Find where the given text appears and provide that cell's center as (X, Y) coordinate. 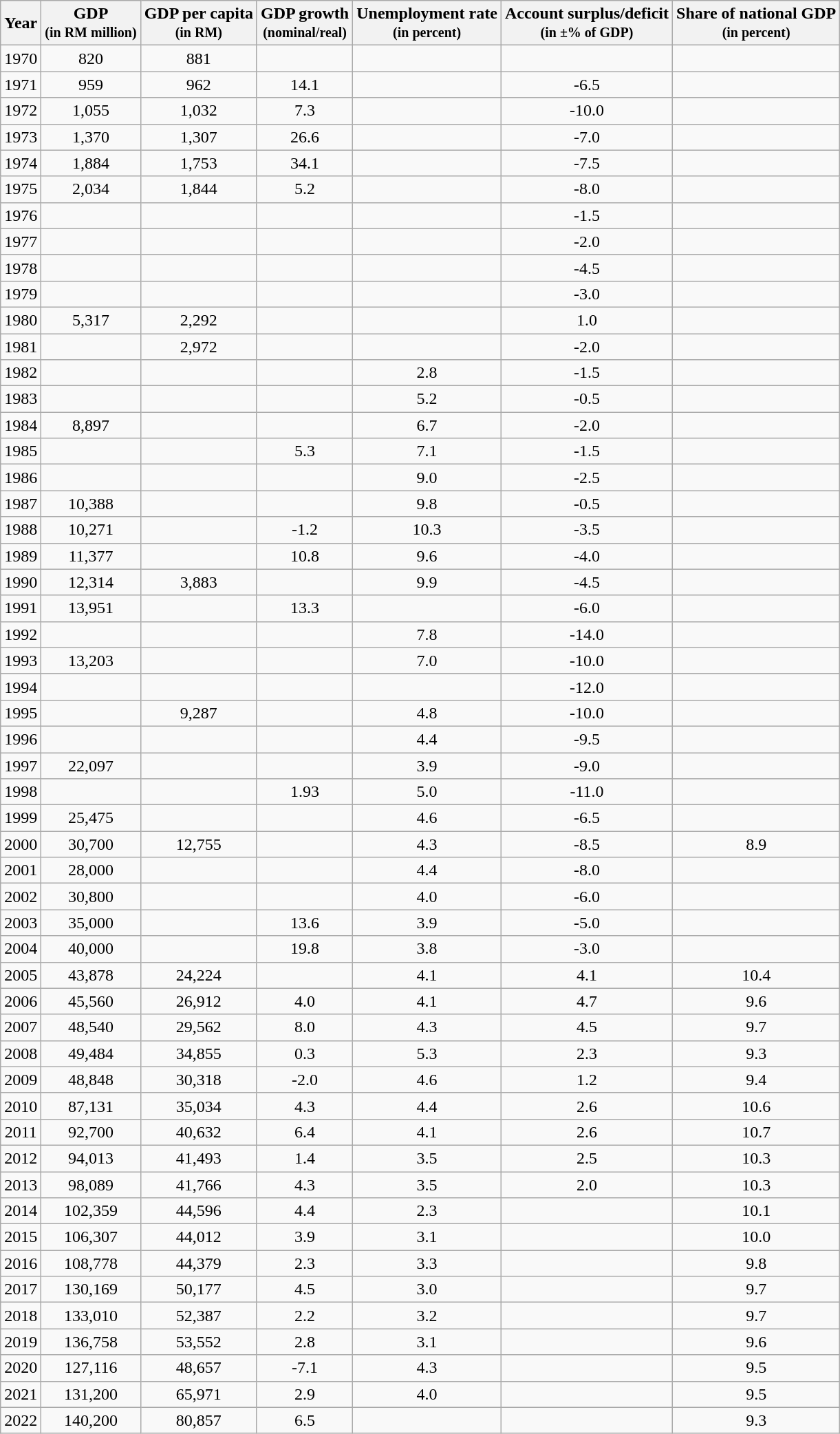
12,755 (198, 844)
2.0 (586, 1184)
1985 (21, 451)
11,377 (91, 556)
3.0 (427, 1289)
820 (91, 58)
-2.5 (586, 478)
10.6 (757, 1106)
130,169 (91, 1289)
1992 (21, 634)
2020 (21, 1368)
4.7 (586, 1001)
-9.0 (586, 766)
1977 (21, 242)
1996 (21, 739)
1.4 (304, 1158)
2001 (21, 870)
26.6 (304, 137)
1970 (21, 58)
-3.5 (586, 530)
1997 (21, 766)
44,012 (198, 1237)
35,000 (91, 923)
6.7 (427, 425)
-7.0 (586, 137)
2017 (21, 1289)
2011 (21, 1132)
1.0 (586, 320)
2012 (21, 1158)
2004 (21, 949)
1971 (21, 85)
1980 (21, 320)
10,388 (91, 504)
1998 (21, 792)
44,596 (198, 1211)
92,700 (91, 1132)
1,844 (198, 189)
Share of national GDP(in percent) (757, 23)
1991 (21, 608)
2019 (21, 1342)
10.8 (304, 556)
28,000 (91, 870)
5,317 (91, 320)
-7.5 (586, 163)
98,089 (91, 1184)
3.2 (427, 1316)
1975 (21, 189)
1,055 (91, 111)
-14.0 (586, 634)
8.9 (757, 844)
2,034 (91, 189)
8,897 (91, 425)
131,200 (91, 1394)
1999 (21, 818)
-11.0 (586, 792)
Unemployment rate(in percent) (427, 23)
7.3 (304, 111)
2018 (21, 1316)
80,857 (198, 1420)
7.1 (427, 451)
9.0 (427, 478)
136,758 (91, 1342)
GDP growth(nominal/real) (304, 23)
45,560 (91, 1001)
48,540 (91, 1027)
-8.5 (586, 844)
6.4 (304, 1132)
44,379 (198, 1263)
87,131 (91, 1106)
3.8 (427, 949)
2,292 (198, 320)
10.1 (757, 1211)
1982 (21, 373)
22,097 (91, 766)
25,475 (91, 818)
1,884 (91, 163)
1.93 (304, 792)
6.5 (304, 1420)
1.2 (586, 1080)
1993 (21, 661)
29,562 (198, 1027)
1988 (21, 530)
2021 (21, 1394)
2.5 (586, 1158)
10.0 (757, 1237)
962 (198, 85)
2002 (21, 897)
10.7 (757, 1132)
2000 (21, 844)
43,878 (91, 975)
-5.0 (586, 923)
1972 (21, 111)
1989 (21, 556)
48,848 (91, 1080)
1978 (21, 268)
102,359 (91, 1211)
1976 (21, 215)
106,307 (91, 1237)
14.1 (304, 85)
140,200 (91, 1420)
2013 (21, 1184)
2,972 (198, 346)
65,971 (198, 1394)
127,116 (91, 1368)
-12.0 (586, 687)
1983 (21, 399)
2005 (21, 975)
3.3 (427, 1263)
-1.2 (304, 530)
1,753 (198, 163)
49,484 (91, 1053)
2006 (21, 1001)
40,000 (91, 949)
12,314 (91, 582)
13.6 (304, 923)
8.0 (304, 1027)
13,951 (91, 608)
Account surplus/deficit(in ±% of GDP) (586, 23)
1981 (21, 346)
9,287 (198, 713)
24,224 (198, 975)
7.0 (427, 661)
94,013 (91, 1158)
5.0 (427, 792)
1995 (21, 713)
41,766 (198, 1184)
41,493 (198, 1158)
959 (91, 85)
1986 (21, 478)
30,700 (91, 844)
0.3 (304, 1053)
GDP(in RM million) (91, 23)
1979 (21, 294)
1,307 (198, 137)
34,855 (198, 1053)
35,034 (198, 1106)
19.8 (304, 949)
GDP per capita(in RM) (198, 23)
1994 (21, 687)
2009 (21, 1080)
10,271 (91, 530)
13,203 (91, 661)
1,032 (198, 111)
1,370 (91, 137)
1990 (21, 582)
1974 (21, 163)
3,883 (198, 582)
2003 (21, 923)
2022 (21, 1420)
13.3 (304, 608)
-4.0 (586, 556)
2015 (21, 1237)
9.9 (427, 582)
133,010 (91, 1316)
2.9 (304, 1394)
1987 (21, 504)
-7.1 (304, 1368)
2010 (21, 1106)
1984 (21, 425)
40,632 (198, 1132)
2016 (21, 1263)
9.4 (757, 1080)
10.4 (757, 975)
Year (21, 23)
881 (198, 58)
2008 (21, 1053)
2007 (21, 1027)
50,177 (198, 1289)
4.8 (427, 713)
-9.5 (586, 739)
26,912 (198, 1001)
108,778 (91, 1263)
53,552 (198, 1342)
1973 (21, 137)
30,800 (91, 897)
7.8 (427, 634)
34.1 (304, 163)
2014 (21, 1211)
2.2 (304, 1316)
48,657 (198, 1368)
52,387 (198, 1316)
30,318 (198, 1080)
